For the text-containing cell, return its midpoint in (X, Y) coordinate format. 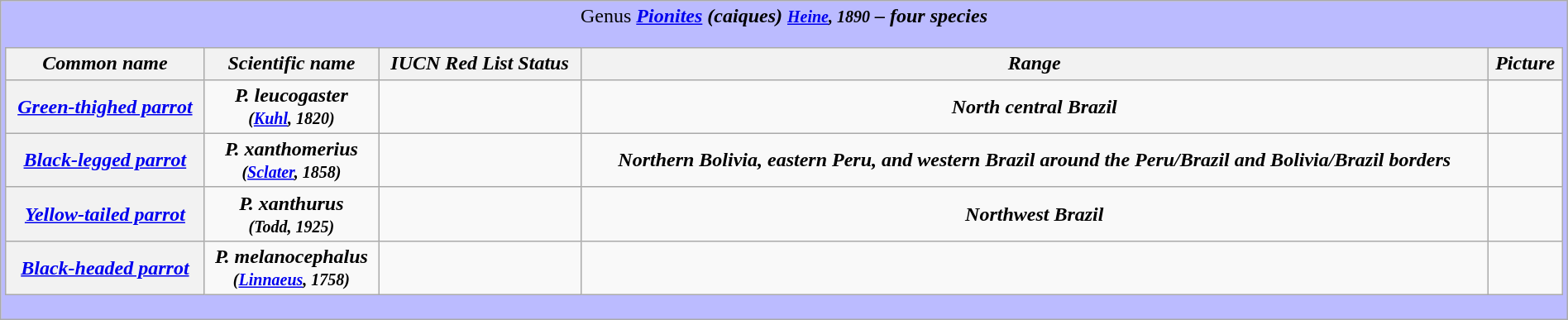
Scientific name (291, 64)
Black-headed parrot (105, 268)
Picture (1525, 64)
P. melanocephalus (Linnaeus, 1758) (291, 268)
Common name (105, 64)
Range (1034, 64)
P. xanthurus (Todd, 1925) (291, 213)
Yellow-tailed parrot (105, 213)
Green-thighed parrot (105, 106)
Black-legged parrot (105, 160)
IUCN Red List Status (480, 64)
Northwest Brazil (1034, 213)
P. xanthomerius (Sclater, 1858) (291, 160)
Northern Bolivia, eastern Peru, and western Brazil around the Peru/Brazil and Bolivia/Brazil borders (1034, 160)
North central Brazil (1034, 106)
P. leucogaster (Kuhl, 1820) (291, 106)
